Determine the (X, Y) coordinate at the center of the cell enclosing the given text.  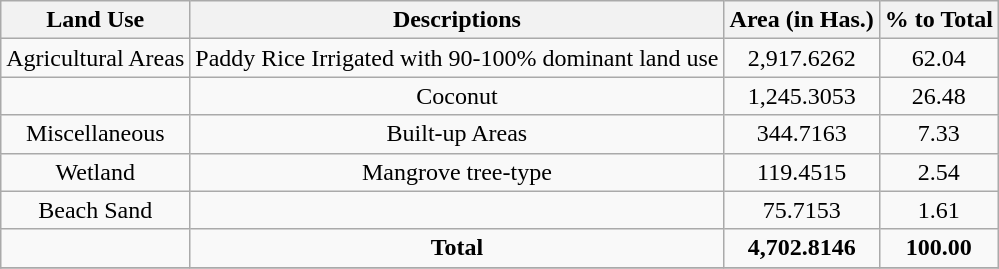
75.7153 (802, 210)
Built-up Areas (457, 134)
Descriptions (457, 20)
Beach Sand (96, 210)
Land Use (96, 20)
7.33 (938, 134)
2.54 (938, 172)
Agricultural Areas (96, 58)
Area (in Has.) (802, 20)
Coconut (457, 96)
1,245.3053 (802, 96)
Wetland (96, 172)
Paddy Rice Irrigated with 90-100% dominant land use (457, 58)
Miscellaneous (96, 134)
Mangrove tree-type (457, 172)
1.61 (938, 210)
119.4515 (802, 172)
% to Total (938, 20)
62.04 (938, 58)
2,917.6262 (802, 58)
4,702.8146 (802, 248)
344.7163 (802, 134)
26.48 (938, 96)
Total (457, 248)
100.00 (938, 248)
